Return the [X, Y] coordinate for the center point of the cell that contains the specified text.  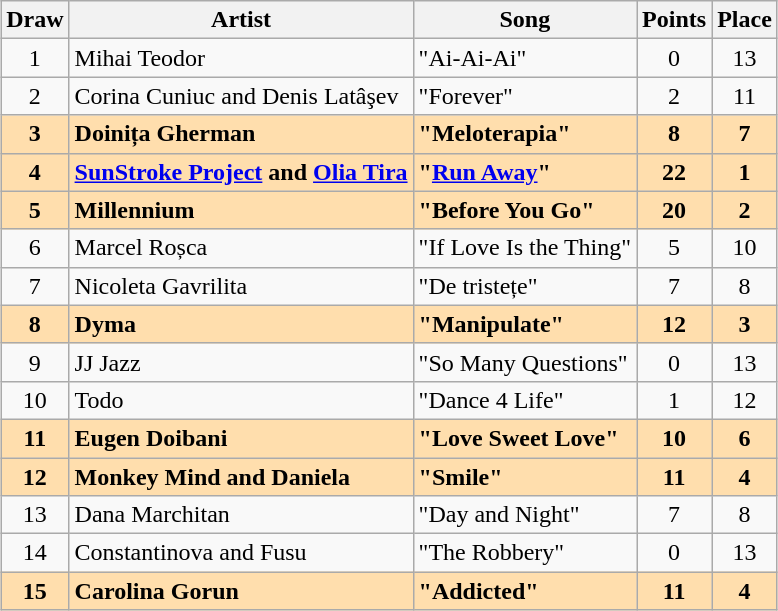
"Smile" [525, 477]
22 [674, 172]
"Addicted" [525, 591]
"So Many Questions" [525, 362]
Eugen Doibani [241, 438]
Corina Cuniuc and Denis Latâşev [241, 96]
20 [674, 210]
"If Love Is the Thing" [525, 248]
Millennium [241, 210]
Song [525, 20]
"Love Sweet Love" [525, 438]
Todo [241, 400]
"The Robbery" [525, 553]
Marcel Roșca [241, 248]
"De tristețe" [525, 286]
Mihai Teodor [241, 58]
Points [674, 20]
Constantinova and Fusu [241, 553]
15 [35, 591]
Place [745, 20]
"Forever" [525, 96]
Monkey Mind and Daniela [241, 477]
Nicoleta Gavrilita [241, 286]
Doinița Gherman [241, 134]
14 [35, 553]
"Meloterapia" [525, 134]
Draw [35, 20]
Dana Marchitan [241, 515]
"Manipulate" [525, 324]
Artist [241, 20]
Carolina Gorun [241, 591]
SunStroke Project and Olia Tira [241, 172]
"Run Away" [525, 172]
"Before You Go" [525, 210]
"Ai-Ai-Ai" [525, 58]
9 [35, 362]
JJ Jazz [241, 362]
"Dance 4 Life" [525, 400]
"Day and Night" [525, 515]
Dyma [241, 324]
